Extract the [X, Y] coordinate from the center of the cell holding the provided text.  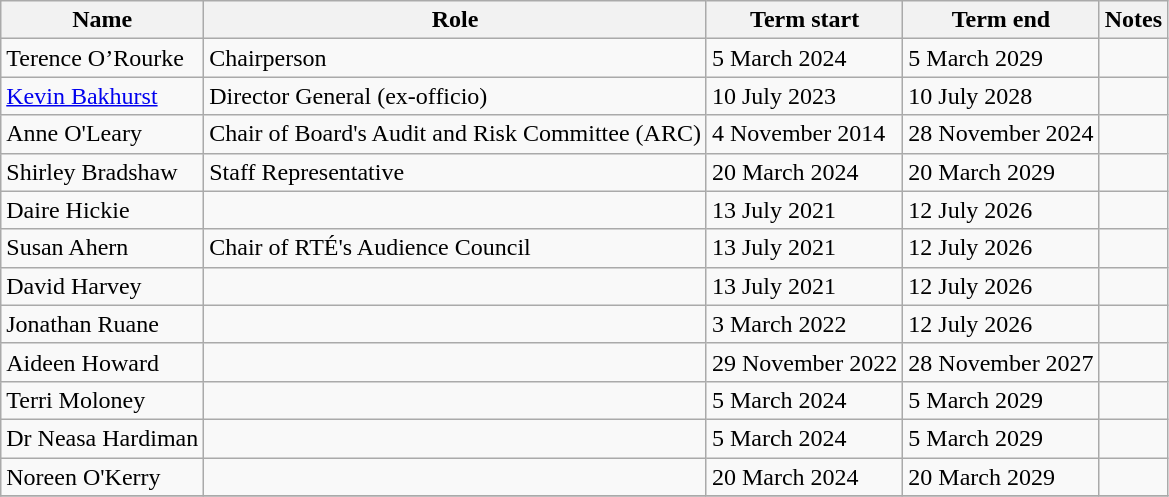
10 July 2023 [804, 96]
28 November 2024 [1001, 134]
28 November 2027 [1001, 362]
29 November 2022 [804, 362]
Role [456, 20]
Term end [1001, 20]
David Harvey [102, 286]
4 November 2014 [804, 134]
Chair of RTÉ's Audience Council [456, 248]
Terence O’Rourke [102, 58]
Dr Neasa Hardiman [102, 438]
Director General (ex-officio) [456, 96]
Kevin Bakhurst [102, 96]
Aideen Howard [102, 362]
Chair of Board's Audit and Risk Committee (ARC) [456, 134]
Susan Ahern [102, 248]
Daire Hickie [102, 210]
Shirley Bradshaw [102, 172]
Term start [804, 20]
3 March 2022 [804, 324]
Jonathan Ruane [102, 324]
Terri Moloney [102, 400]
Staff Representative [456, 172]
Chairperson [456, 58]
Noreen O'Kerry [102, 477]
Name [102, 20]
10 July 2028 [1001, 96]
Anne O'Leary [102, 134]
Notes [1133, 20]
